Detect which cell encompasses the target text, then output its [x, y] center coordinate. 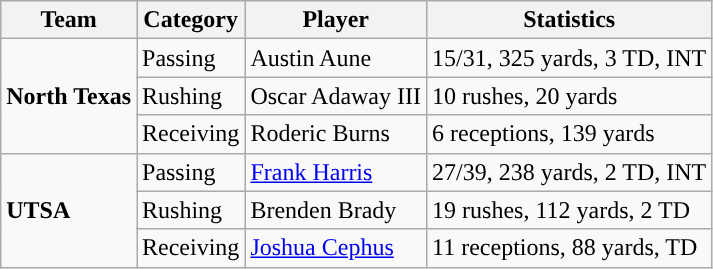
North Texas [69, 96]
Team [69, 20]
Roderic Burns [336, 134]
UTSA [69, 210]
Austin Aune [336, 58]
6 receptions, 139 yards [570, 134]
Category [190, 20]
10 rushes, 20 yards [570, 96]
Brenden Brady [336, 210]
Statistics [570, 20]
Player [336, 20]
Frank Harris [336, 172]
11 receptions, 88 yards, TD [570, 248]
Joshua Cephus [336, 248]
27/39, 238 yards, 2 TD, INT [570, 172]
Oscar Adaway III [336, 96]
19 rushes, 112 yards, 2 TD [570, 210]
15/31, 325 yards, 3 TD, INT [570, 58]
